For the text-containing cell, return its midpoint in [x, y] coordinate format. 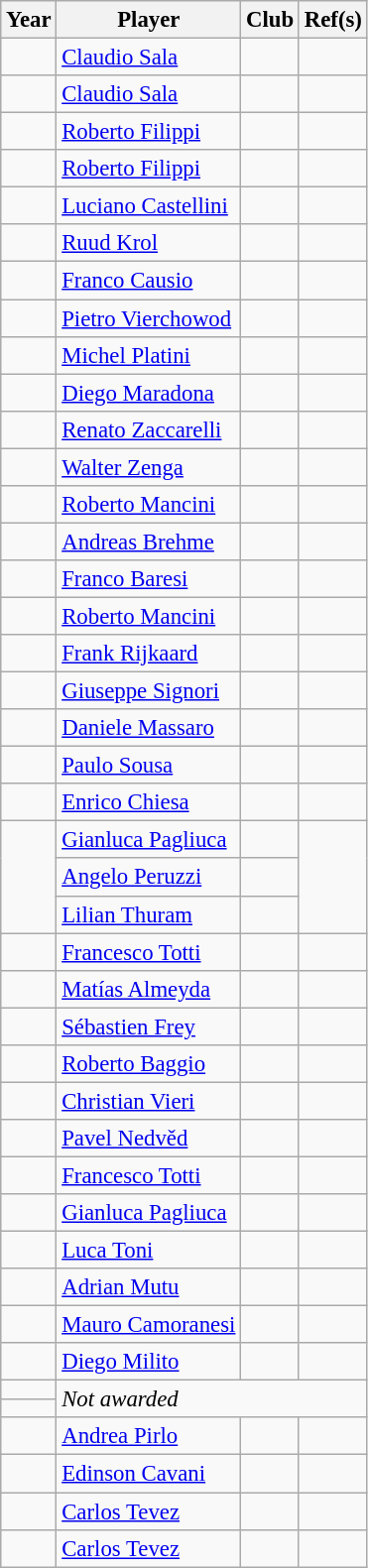
Not awarded [212, 1399]
Luciano Castellini [149, 206]
Ref(s) [333, 20]
Enrico Chiesa [149, 802]
Sébastien Frey [149, 1026]
Club [270, 20]
Player [149, 20]
Roberto Baggio [149, 1064]
Renato Zaccarelli [149, 429]
Christian Vieri [149, 1101]
Daniele Massaro [149, 728]
Pavel Nedvěd [149, 1139]
Diego Maradona [149, 393]
Edinson Cavani [149, 1474]
Franco Baresi [149, 579]
Angelo Peruzzi [149, 878]
Frank Rijkaard [149, 654]
Adrian Mutu [149, 1287]
Diego Milito [149, 1362]
Andreas Brehme [149, 542]
Luca Toni [149, 1251]
Franco Causio [149, 281]
Michel Platini [149, 355]
Mauro Camoranesi [149, 1325]
Giuseppe Signori [149, 691]
Pietro Vierchowod [149, 318]
Matías Almeyda [149, 989]
Andrea Pirlo [149, 1437]
Walter Zenga [149, 467]
Paulo Sousa [149, 766]
Year [29, 20]
Lilian Thuram [149, 914]
Ruud Krol [149, 243]
